Search for the cell housing the specified text and yield its [x, y] center coordinate. 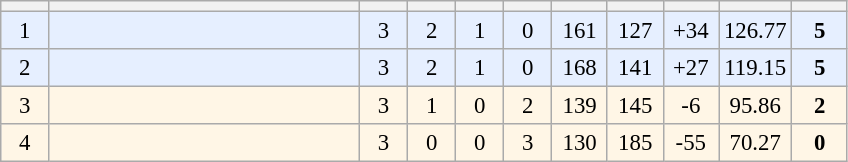
119.15 [756, 68]
141 [635, 68]
126.77 [756, 31]
+34 [691, 31]
-55 [691, 143]
70.27 [756, 143]
168 [580, 68]
95.86 [756, 106]
-6 [691, 106]
185 [635, 143]
+27 [691, 68]
145 [635, 106]
161 [580, 31]
4 [25, 143]
139 [580, 106]
130 [580, 143]
127 [635, 31]
